Detect which cell encompasses the target text, then output its (x, y) center coordinate. 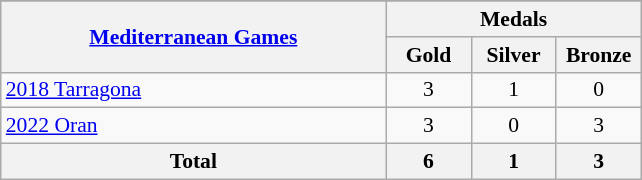
Silver (514, 54)
Medals (514, 19)
2018 Tarragona (194, 90)
6 (428, 161)
Bronze (598, 54)
2022 Oran (194, 126)
Total (194, 161)
Mediterranean Games (194, 36)
Gold (428, 54)
